Identify which cell holds the provided text, then report its (x, y) central coordinate. 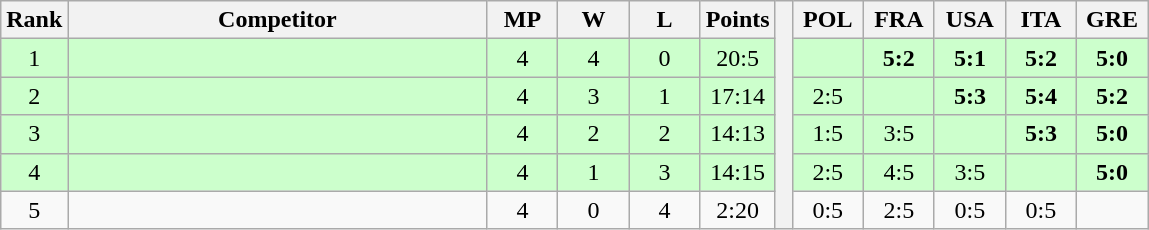
Competitor (278, 20)
2:20 (738, 210)
W (594, 20)
5:1 (970, 58)
5 (34, 210)
ITA (1040, 20)
14:15 (738, 172)
20:5 (738, 58)
Rank (34, 20)
14:13 (738, 134)
1:5 (828, 134)
L (664, 20)
4:5 (898, 172)
POL (828, 20)
MP (522, 20)
Points (738, 20)
17:14 (738, 96)
GRE (1112, 20)
5:4 (1040, 96)
FRA (898, 20)
USA (970, 20)
